Return the [X, Y] coordinate for the center point of the cell that contains the specified text.  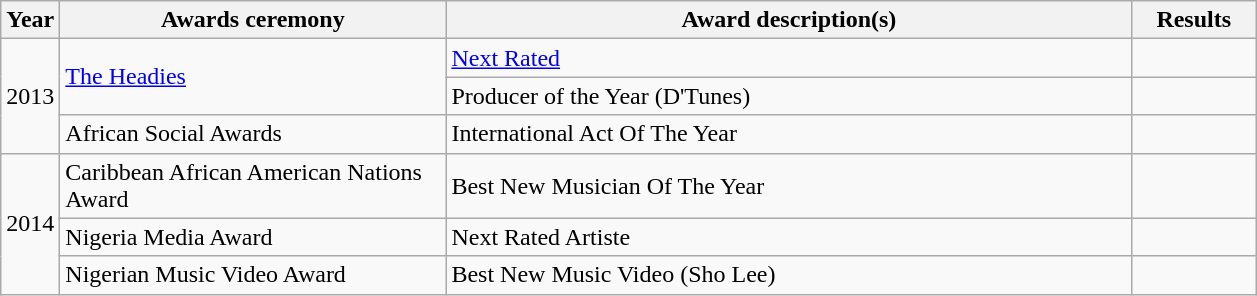
International Act Of The Year [789, 134]
2014 [30, 224]
Best New Musician Of The Year [789, 186]
Results [1194, 20]
2013 [30, 96]
Award description(s) [789, 20]
Nigerian Music Video Award [253, 275]
Year [30, 20]
Producer of the Year (D'Tunes) [789, 96]
Nigeria Media Award [253, 237]
Next Rated Artiste [789, 237]
Next Rated [789, 58]
Caribbean African American Nations Award [253, 186]
The Headies [253, 77]
Awards ceremony [253, 20]
African Social Awards [253, 134]
Best New Music Video (Sho Lee) [789, 275]
